Pinpoint the cell where the given text exists, returning its [X, Y] midpoint coordinate. 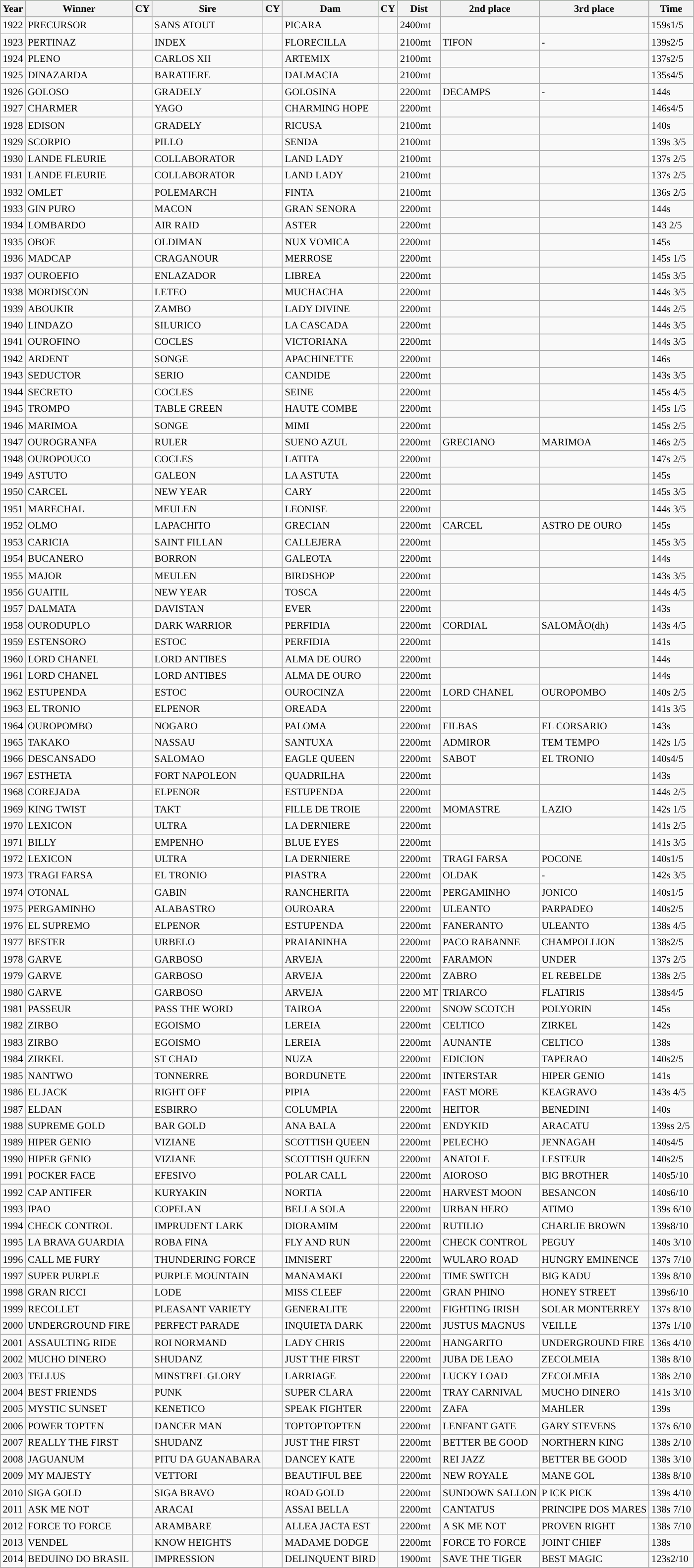
SEINE [330, 392]
2002 [13, 1359]
138s 3/10 [671, 1459]
RUTILIO [490, 1226]
ST CHAD [208, 1059]
EFESIVO [208, 1176]
1996 [13, 1259]
1950 [13, 492]
139s8/10 [671, 1226]
138s 4/5 [671, 925]
TRAY CARNIVAL [490, 1393]
LARRIAGE [330, 1376]
LADY CHRIS [330, 1343]
SUPER PURPLE [79, 1276]
1931 [13, 175]
NORTIA [330, 1192]
RIGHT OFF [208, 1092]
HAUTE COMBE [330, 409]
AIR RAID [208, 225]
RICUSA [330, 125]
BEST FRIENDS [79, 1393]
146s 2/5 [671, 442]
1939 [13, 309]
ASSAULTING RIDE [79, 1343]
BIRDSHOP [330, 576]
1944 [13, 392]
POLYORIN [594, 1009]
1922 [13, 25]
2001 [13, 1343]
IMNISERT [330, 1259]
2008 [13, 1459]
137s2/5 [671, 58]
LINDAZO [79, 325]
137s 1/10 [671, 1326]
142s [671, 1026]
GIN PURO [79, 209]
136s 2/5 [671, 192]
TAKAKO [79, 742]
1968 [13, 792]
1982 [13, 1026]
CHARLIE BROWN [594, 1226]
MINSTREL GLORY [208, 1376]
GOLOSINA [330, 92]
EL CORSARIO [594, 726]
LA ASTUTA [330, 476]
CHARMER [79, 108]
DESCANSADO [79, 759]
ALLEA JACTA EST [330, 1526]
2010 [13, 1493]
139ss 2/5 [671, 1126]
2013 [13, 1543]
140s5/10 [671, 1176]
URBAN HERO [490, 1209]
NUX VOMICA [330, 242]
BEDUINO DO BRASIL [79, 1559]
1943 [13, 376]
PLEASANT VARIETY [208, 1309]
1945 [13, 409]
SECRETO [79, 392]
1985 [13, 1076]
ASTUTO [79, 476]
OUROPOUCO [79, 459]
GRAN SENORA [330, 209]
CALL ME FURY [79, 1259]
Sire [208, 8]
KURYAKIN [208, 1192]
1961 [13, 676]
COLUMPIA [330, 1109]
LENFANT GATE [490, 1426]
2006 [13, 1426]
BAR GOLD [208, 1126]
TEM TEMPO [594, 742]
IMPRESSION [208, 1559]
LODE [208, 1293]
1942 [13, 359]
YAGO [208, 108]
ARTEMIX [330, 58]
ENLAZADOR [208, 275]
BLUE EYES [330, 842]
URBELO [208, 942]
3rd place [594, 8]
1934 [13, 225]
1962 [13, 692]
JOINT CHIEF [594, 1543]
SENDA [330, 142]
SUENO AZUL [330, 442]
SANS ATOUT [208, 25]
PURPLE MOUNTAIN [208, 1276]
INTERSTAR [490, 1076]
ARDENT [79, 359]
LAPACHITO [208, 526]
1949 [13, 476]
144s 4/5 [671, 592]
WULARO ROAD [490, 1259]
Winner [79, 8]
2200 MT [419, 992]
OREADA [330, 709]
1999 [13, 1309]
GOLOSO [79, 92]
1926 [13, 92]
1959 [13, 642]
PICARA [330, 25]
FLORECILLA [330, 42]
PASSEUR [79, 1009]
Year [13, 8]
ANATOLE [490, 1159]
1973 [13, 875]
HONEY STREET [594, 1293]
LOMBARDO [79, 225]
FAST MORE [490, 1092]
QUADRILHA [330, 776]
1946 [13, 426]
1953 [13, 542]
MAJOR [79, 576]
HANGARITO [490, 1343]
PELECHO [490, 1142]
PITU DA GUANABARA [208, 1459]
PARPADEO [594, 909]
MORDISCON [79, 292]
ARACATU [594, 1126]
DANCEY KATE [330, 1459]
JAGUANUM [79, 1459]
SNOW SCOTCH [490, 1009]
1928 [13, 125]
1995 [13, 1243]
1997 [13, 1276]
1941 [13, 342]
ENDYKID [490, 1126]
ESBIRRO [208, 1109]
TOSCA [330, 592]
141s 2/5 [671, 826]
GALEON [208, 476]
CARY [330, 492]
1991 [13, 1176]
POLAR CALL [330, 1176]
1978 [13, 959]
2nd place [490, 8]
RULER [208, 442]
BORRON [208, 559]
ASSAI BELLA [330, 1509]
TIME SWITCH [490, 1276]
INQUIETA DARK [330, 1326]
159s1/5 [671, 25]
143 2/5 [671, 225]
1966 [13, 759]
138s 2/5 [671, 975]
PILLO [208, 142]
1972 [13, 859]
GABIN [208, 892]
1924 [13, 58]
OURODUPLO [79, 626]
139s 3/5 [671, 142]
DECAMPS [490, 92]
IMPRUDENT LARK [208, 1226]
1976 [13, 925]
ZAMBO [208, 309]
ARACAI [208, 1509]
ZAFA [490, 1409]
1975 [13, 909]
SCORPIO [79, 142]
COPELAN [208, 1209]
1989 [13, 1142]
ASTRO DE OURO [594, 526]
BARATIERE [208, 75]
OUROFINO [79, 342]
ANA BALA [330, 1126]
137s 8/10 [671, 1309]
1993 [13, 1209]
147s 2/5 [671, 459]
1900mt [419, 1559]
KEAGRAVO [594, 1092]
EDISON [79, 125]
NORTHERN KING [594, 1443]
1954 [13, 559]
ROBA FINA [208, 1243]
1938 [13, 292]
GRAN PHINO [490, 1293]
DELINQUENT BIRD [330, 1559]
GRECIAN [330, 526]
BESTER [79, 942]
EMPENHO [208, 842]
1935 [13, 242]
HUNGRY EMINENCE [594, 1259]
SUNDOWN SALLON [490, 1493]
123s2/10 [671, 1559]
2004 [13, 1393]
ADMIROR [490, 742]
GUAITIL [79, 592]
HEITOR [490, 1109]
GRECIANO [490, 442]
VEILLE [594, 1326]
1937 [13, 275]
2005 [13, 1409]
NEW ROYALE [490, 1476]
CHARMING HOPE [330, 108]
1986 [13, 1092]
MUCHACHA [330, 292]
1967 [13, 776]
INDEX [208, 42]
NANTWO [79, 1076]
1971 [13, 842]
LUCKY LOAD [490, 1376]
BELLA SOLA [330, 1209]
LATITA [330, 459]
POLEMARCH [208, 192]
ROAD GOLD [330, 1493]
PIASTRA [330, 875]
2011 [13, 1509]
1927 [13, 108]
PERTINAZ [79, 42]
1969 [13, 809]
ASK ME NOT [79, 1509]
1952 [13, 526]
SILURICO [208, 325]
1974 [13, 892]
OLDAK [490, 875]
1979 [13, 975]
TAKT [208, 809]
REALLY THE FIRST [79, 1443]
DALMACIA [330, 75]
1957 [13, 609]
OUROGRANFA [79, 442]
1983 [13, 1042]
PRAIANINHA [330, 942]
MARECHAL [79, 509]
IPAO [79, 1209]
1960 [13, 659]
SABOT [490, 759]
TABLE GREEN [208, 409]
EL SUPREMO [79, 925]
OLDIMAN [208, 242]
SALOMÃO(dh) [594, 626]
PALOMA [330, 726]
1958 [13, 626]
SUPER CLARA [330, 1393]
1990 [13, 1159]
DANCER MAN [208, 1426]
GARY STEVENS [594, 1426]
RANCHERITA [330, 892]
ASTER [330, 225]
REI JAZZ [490, 1459]
1955 [13, 576]
FILBAS [490, 726]
EAGLE QUEEN [330, 759]
EDICION [490, 1059]
1977 [13, 942]
BEAUTIFUL BEE [330, 1476]
EL REBELDE [594, 975]
1925 [13, 75]
BEST MAGIC [594, 1559]
Dist [419, 8]
FANERANTO [490, 925]
1936 [13, 259]
140s 2/5 [671, 692]
PACO RABANNE [490, 942]
141s 3/10 [671, 1393]
THUNDERING FORCE [208, 1259]
1981 [13, 1009]
1929 [13, 142]
2012 [13, 1526]
SALOMAO [208, 759]
1964 [13, 726]
FIGHTING IRISH [490, 1309]
POCONE [594, 859]
ABOUKIR [79, 309]
2400mt [419, 25]
EVER [330, 609]
OUROEFIO [79, 275]
136s 4/10 [671, 1343]
BILLY [79, 842]
BESANCON [594, 1192]
SIGA GOLD [79, 1493]
COREJADA [79, 792]
ROI NORMAND [208, 1343]
1940 [13, 325]
TRIARCO [490, 992]
AUNANTE [490, 1042]
VETTORI [208, 1476]
BENEDINI [594, 1109]
ELDAN [79, 1109]
CHAMPOLLION [594, 942]
MISS CLEEF [330, 1293]
TOPTOPTOPTEN [330, 1426]
BORDUNETE [330, 1076]
TELLUS [79, 1376]
LETEO [208, 292]
GALEOTA [330, 559]
PASS THE WORD [208, 1009]
SANTUXA [330, 742]
DINAZARDA [79, 75]
146s [671, 359]
1951 [13, 509]
POCKER FACE [79, 1176]
1988 [13, 1126]
ZABRO [490, 975]
1965 [13, 742]
PUNK [208, 1393]
139s 6/10 [671, 1209]
CANDIDE [330, 376]
CORDIAL [490, 626]
CANTATUS [490, 1509]
TROMPO [79, 409]
NOGARO [208, 726]
MANE GOL [594, 1476]
PROVEN RIGHT [594, 1526]
P ICK PICK [594, 1493]
DAVISTAN [208, 609]
ESTENSORO [79, 642]
KING TWIST [79, 809]
SUPREME GOLD [79, 1126]
LIBREA [330, 275]
JONICO [594, 892]
1963 [13, 709]
BUCANERO [79, 559]
PERFECT PARADE [208, 1326]
FLATIRIS [594, 992]
SERIO [208, 376]
139s [671, 1409]
DARK WARRIOR [208, 626]
2007 [13, 1443]
MYSTIC SUNSET [79, 1409]
APACHINETTE [330, 359]
NASSAU [208, 742]
EL JACK [79, 1092]
ATIMO [594, 1209]
CARLOS XII [208, 58]
1984 [13, 1059]
CALLEJERA [330, 542]
TIFON [490, 42]
ESTHETA [79, 776]
OTONAL [79, 892]
146s4/5 [671, 108]
GRAN RICCI [79, 1293]
HARVEST MOON [490, 1192]
BIG BROTHER [594, 1176]
FILLE DE TROIE [330, 809]
JUSTUS MAGNUS [490, 1326]
1930 [13, 159]
MADAME DODGE [330, 1543]
ARAMBARE [208, 1526]
1947 [13, 442]
KENETICO [208, 1409]
A SK ME NOT [490, 1526]
137s 7/10 [671, 1259]
RECOLLET [79, 1309]
OBOE [79, 242]
FINTA [330, 192]
142s 3/5 [671, 875]
MERROSE [330, 259]
1994 [13, 1226]
CAP ANTIFER [79, 1192]
LA CASCADA [330, 325]
MAHLER [594, 1409]
TAPERAO [594, 1059]
OUROCINZA [330, 692]
2000 [13, 1326]
FLY AND RUN [330, 1243]
OLMO [79, 526]
139s6/10 [671, 1293]
LADY DIVINE [330, 309]
SAINT FILLAN [208, 542]
DIORAMIM [330, 1226]
LA BRAVA GUARDIA [79, 1243]
DALMATA [79, 609]
1923 [13, 42]
1987 [13, 1109]
VICTORIANA [330, 342]
SAVE THE TIGER [490, 1559]
2014 [13, 1559]
MY MAJESTY [79, 1476]
1932 [13, 192]
Time [671, 8]
PRECURSOR [79, 25]
MANAMAKI [330, 1276]
1980 [13, 992]
TONNERRE [208, 1076]
ALABASTRO [208, 909]
140s6/10 [671, 1192]
TAIROA [330, 1009]
1992 [13, 1192]
JUBA DE LEAO [490, 1359]
137s 6/10 [671, 1426]
1933 [13, 209]
1948 [13, 459]
GENERALITE [330, 1309]
Dam [330, 8]
VENDEL [79, 1543]
SPEAK FIGHTER [330, 1409]
FARAMON [490, 959]
POWER TOPTEN [79, 1426]
AIOROSO [490, 1176]
1998 [13, 1293]
2003 [13, 1376]
BIG KADU [594, 1276]
2009 [13, 1476]
PLENO [79, 58]
KNOW HEIGHTS [208, 1543]
CARICIA [79, 542]
145s 2/5 [671, 426]
139s 8/10 [671, 1276]
FORT NAPOLEON [208, 776]
PIPIA [330, 1092]
138s2/5 [671, 942]
OMLET [79, 192]
UNDER [594, 959]
MACON [208, 209]
1956 [13, 592]
140s 3/10 [671, 1243]
LEONISE [330, 509]
135s4/5 [671, 75]
138s4/5 [671, 992]
139s 4/10 [671, 1493]
MOMASTRE [490, 809]
LESTEUR [594, 1159]
PRINCIPE DOS MARES [594, 1509]
LAZIO [594, 809]
PEGUY [594, 1243]
145s 4/5 [671, 392]
MADCAP [79, 259]
1970 [13, 826]
SOLAR MONTERREY [594, 1309]
NUZA [330, 1059]
JENNAGAH [594, 1142]
SIGA BRAVO [208, 1493]
SEDUCTOR [79, 376]
CRAGANOUR [208, 259]
MIMI [330, 426]
OUROARA [330, 909]
139s2/5 [671, 42]
